Determine the (x, y) coordinate at the center of the cell enclosing the given text.  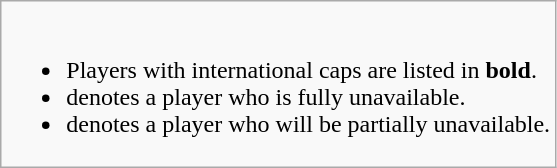
Players with international caps are listed in bold. denotes a player who is fully unavailable. denotes a player who will be partially unavailable. (278, 84)
